From the cell containing the given text, extract its center point as (X, Y) coordinate. 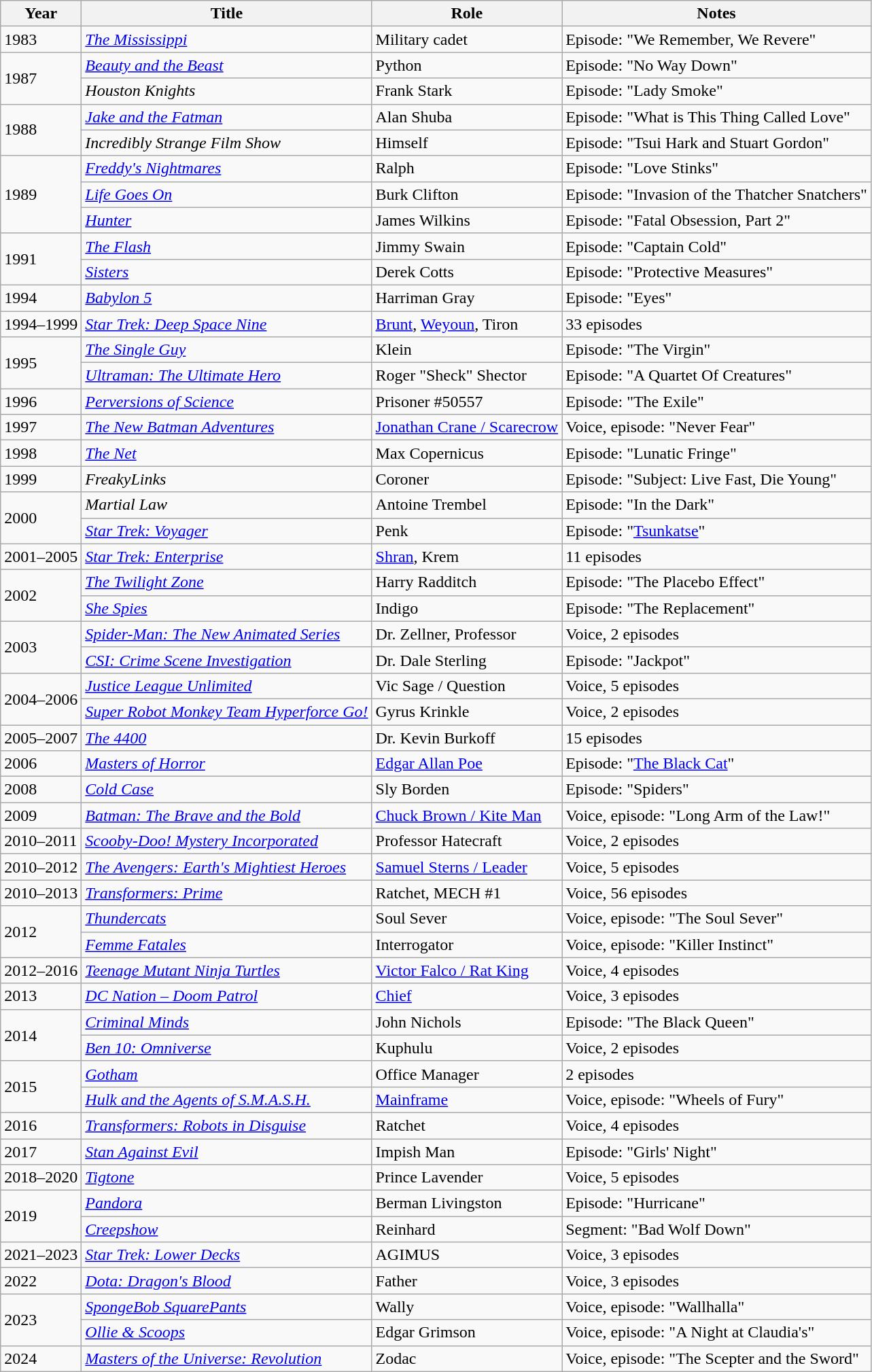
Gyrus Krinkle (467, 711)
Hulk and the Agents of S.M.A.S.H. (227, 1100)
Edgar Grimson (467, 1333)
11 episodes (716, 557)
Coroner (467, 479)
Tigtone (227, 1178)
Harriman Gray (467, 298)
Voice, episode: "The Soul Sever" (716, 919)
Episode: "Protective Measures" (716, 272)
1999 (41, 479)
The Mississippi (227, 39)
Frank Stark (467, 91)
DC Nation – Doom Patrol (227, 996)
Hunter (227, 220)
Episode: "A Quartet Of Creatures" (716, 376)
Max Copernicus (467, 453)
Python (467, 65)
2000 (41, 518)
Kuphulu (467, 1048)
2024 (41, 1358)
SpongeBob SquarePants (227, 1307)
Role (467, 14)
Voice, episode: "Killer Instinct" (716, 945)
Episode: "Lady Smoke" (716, 91)
Office Manager (467, 1074)
Stan Against Evil (227, 1152)
Femme Fatales (227, 945)
1991 (41, 259)
CSI: Crime Scene Investigation (227, 660)
Indigo (467, 608)
2004–2006 (41, 699)
2010–2013 (41, 893)
Klein (467, 350)
2022 (41, 1281)
Military cadet (467, 39)
Himself (467, 143)
Dota: Dragon's Blood (227, 1281)
Interrogator (467, 945)
Voice, episode: "A Night at Claudia's" (716, 1333)
Episode: "In the Dark" (716, 505)
Reinhard (467, 1229)
1995 (41, 363)
Segment: "Bad Wolf Down" (716, 1229)
Thundercats (227, 919)
1997 (41, 427)
Vic Sage / Question (467, 686)
2023 (41, 1320)
2006 (41, 764)
The Flash (227, 246)
Ratchet, MECH #1 (467, 893)
She Spies (227, 608)
Dr. Kevin Burkoff (467, 737)
2014 (41, 1035)
Batman: The Brave and the Bold (227, 815)
Criminal Minds (227, 1022)
33 episodes (716, 324)
1987 (41, 78)
Episode: "Girls' Night" (716, 1152)
Prisoner #50557 (467, 402)
Professor Hatecraft (467, 841)
Incredibly Strange Film Show (227, 143)
Episode: "Spiders" (716, 790)
1994 (41, 298)
Burk Clifton (467, 194)
Cold Case (227, 790)
Mainframe (467, 1100)
Ratchet (467, 1125)
Ben 10: Omniverse (227, 1048)
2005–2007 (41, 737)
Episode: "Jackpot" (716, 660)
Voice, 56 episodes (716, 893)
Beauty and the Beast (227, 65)
Zodac (467, 1358)
Berman Livingston (467, 1203)
2008 (41, 790)
Episode: "Eyes" (716, 298)
The New Batman Adventures (227, 427)
2019 (41, 1216)
Voice, episode: "Never Fear" (716, 427)
Ultraman: The Ultimate Hero (227, 376)
Dr. Zellner, Professor (467, 634)
Justice League Unlimited (227, 686)
Episode: "We Remember, We Revere" (716, 39)
Masters of Horror (227, 764)
Episode: "The Placebo Effect" (716, 582)
Samuel Sterns / Leader (467, 867)
Episode: "Love Stinks" (716, 169)
Chief (467, 996)
Voice, episode: "The Scepter and the Sword" (716, 1358)
Penk (467, 531)
Jonathan Crane / Scarecrow (467, 427)
Roger "Sheck" Shector (467, 376)
1988 (41, 130)
2001–2005 (41, 557)
Transformers: Prime (227, 893)
Super Robot Monkey Team Hyperforce Go! (227, 711)
Freddy's Nightmares (227, 169)
2002 (41, 595)
2012–2016 (41, 970)
James Wilkins (467, 220)
Episode: "Tsunkatse" (716, 531)
Victor Falco / Rat King (467, 970)
Episode: "Captain Cold" (716, 246)
Teenage Mutant Ninja Turtles (227, 970)
Episode: "What is This Thing Called Love" (716, 117)
2021–2023 (41, 1255)
Impish Man (467, 1152)
2017 (41, 1152)
Ollie & Scoops (227, 1333)
Star Trek: Enterprise (227, 557)
Prince Lavender (467, 1178)
Scooby-Doo! Mystery Incorporated (227, 841)
Creepshow (227, 1229)
Star Trek: Lower Decks (227, 1255)
Jimmy Swain (467, 246)
1996 (41, 402)
Masters of the Universe: Revolution (227, 1358)
AGIMUS (467, 1255)
15 episodes (716, 737)
Episode: "Lunatic Fringe" (716, 453)
Life Goes On (227, 194)
Title (227, 14)
Ralph (467, 169)
2018–2020 (41, 1178)
The Twilight Zone (227, 582)
Year (41, 14)
The 4400 (227, 737)
2013 (41, 996)
Episode: "Subject: Live Fast, Die Young" (716, 479)
Perversions of Science (227, 402)
Transformers: Robots in Disguise (227, 1125)
2009 (41, 815)
Harry Radditch (467, 582)
Episode: "The Virgin" (716, 350)
2010–2012 (41, 867)
Episode: "The Black Queen" (716, 1022)
Chuck Brown / Kite Man (467, 815)
2010–2011 (41, 841)
Notes (716, 14)
Episode: "The Black Cat" (716, 764)
1998 (41, 453)
Episode: "The Exile" (716, 402)
1989 (41, 194)
Episode: "Tsui Hark and Stuart Gordon" (716, 143)
The Single Guy (227, 350)
Episode: "No Way Down" (716, 65)
Sly Borden (467, 790)
Babylon 5 (227, 298)
Antoine Trembel (467, 505)
2015 (41, 1087)
Martial Law (227, 505)
2012 (41, 932)
Dr. Dale Sterling (467, 660)
Spider-Man: The New Animated Series (227, 634)
Edgar Allan Poe (467, 764)
Episode: "Hurricane" (716, 1203)
Voice, episode: "Long Arm of the Law!" (716, 815)
Father (467, 1281)
Episode: "Invasion of the Thatcher Snatchers" (716, 194)
Star Trek: Deep Space Nine (227, 324)
Voice, episode: "Wheels of Fury" (716, 1100)
FreakyLinks (227, 479)
Episode: "The Replacement" (716, 608)
2 episodes (716, 1074)
Star Trek: Voyager (227, 531)
1994–1999 (41, 324)
1983 (41, 39)
2016 (41, 1125)
John Nichols (467, 1022)
Wally (467, 1307)
Jake and the Fatman (227, 117)
Sisters (227, 272)
The Net (227, 453)
Alan Shuba (467, 117)
Pandora (227, 1203)
Gotham (227, 1074)
The Avengers: Earth's Mightiest Heroes (227, 867)
Episode: "Fatal Obsession, Part 2" (716, 220)
Derek Cotts (467, 272)
Shran, Krem (467, 557)
Houston Knights (227, 91)
Soul Sever (467, 919)
2003 (41, 647)
Voice, episode: "Wallhalla" (716, 1307)
Brunt, Weyoun, Tiron (467, 324)
